Search for the cell housing the specified text and yield its (x, y) center coordinate. 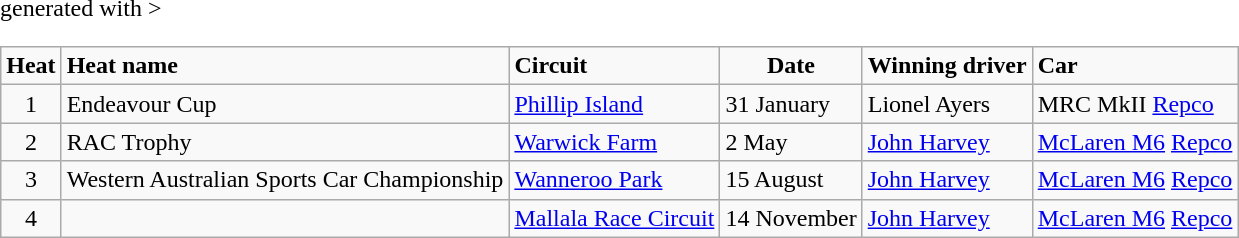
Endeavour Cup (285, 104)
2 (31, 142)
2 May (791, 142)
14 November (791, 218)
Date (791, 66)
1 (31, 104)
31 January (791, 104)
Warwick Farm (614, 142)
Circuit (614, 66)
RAC Trophy (285, 142)
Mallala Race Circuit (614, 218)
Heat name (285, 66)
3 (31, 180)
Car (1135, 66)
4 (31, 218)
Western Australian Sports Car Championship (285, 180)
Lionel Ayers (947, 104)
Winning driver (947, 66)
Wanneroo Park (614, 180)
Phillip Island (614, 104)
Heat (31, 66)
MRC MkII Repco (1135, 104)
15 August (791, 180)
